Search for the cell housing the specified text and yield its (x, y) center coordinate. 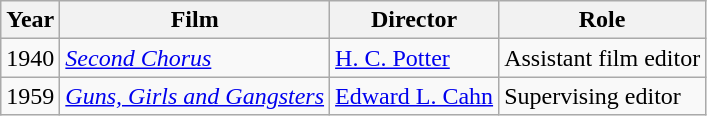
1959 (30, 96)
Supervising editor (602, 96)
Film (195, 20)
Director (414, 20)
Year (30, 20)
Second Chorus (195, 58)
Guns, Girls and Gangsters (195, 96)
Assistant film editor (602, 58)
1940 (30, 58)
Role (602, 20)
Edward L. Cahn (414, 96)
H. C. Potter (414, 58)
